Capture the cell that displays the provided text and extract its (x, y) central coordinate. 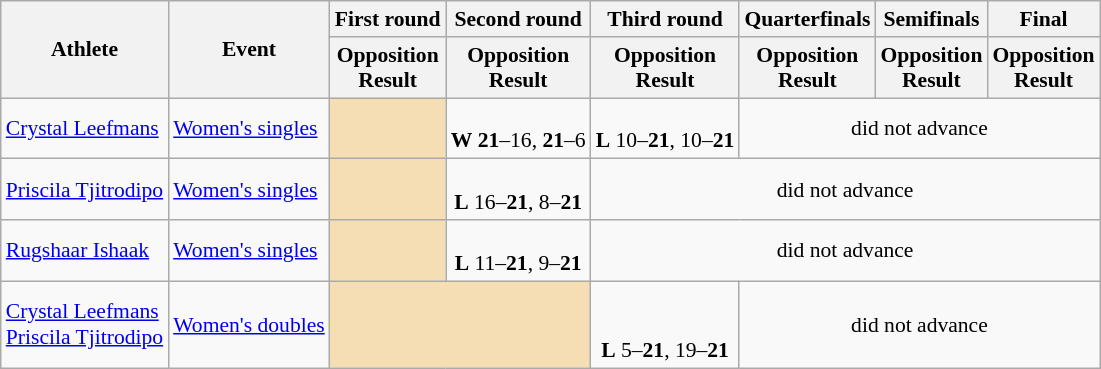
L 10–21, 10–21 (666, 128)
L 16–21, 8–21 (518, 190)
W 21–16, 21–6 (518, 128)
Women's doubles (249, 324)
First round (388, 19)
L 11–21, 9–21 (518, 250)
Quarterfinals (807, 19)
L 5–21, 19–21 (666, 324)
Event (249, 50)
Final (1043, 19)
Crystal Leefmans (84, 128)
Rugshaar Ishaak (84, 250)
Priscila Tjitrodipo (84, 190)
Third round (666, 19)
Semifinals (931, 19)
Athlete (84, 50)
Crystal LeefmansPriscila Tjitrodipo (84, 324)
Second round (518, 19)
